Return the [X, Y] coordinate for the center point of the cell that contains the specified text.  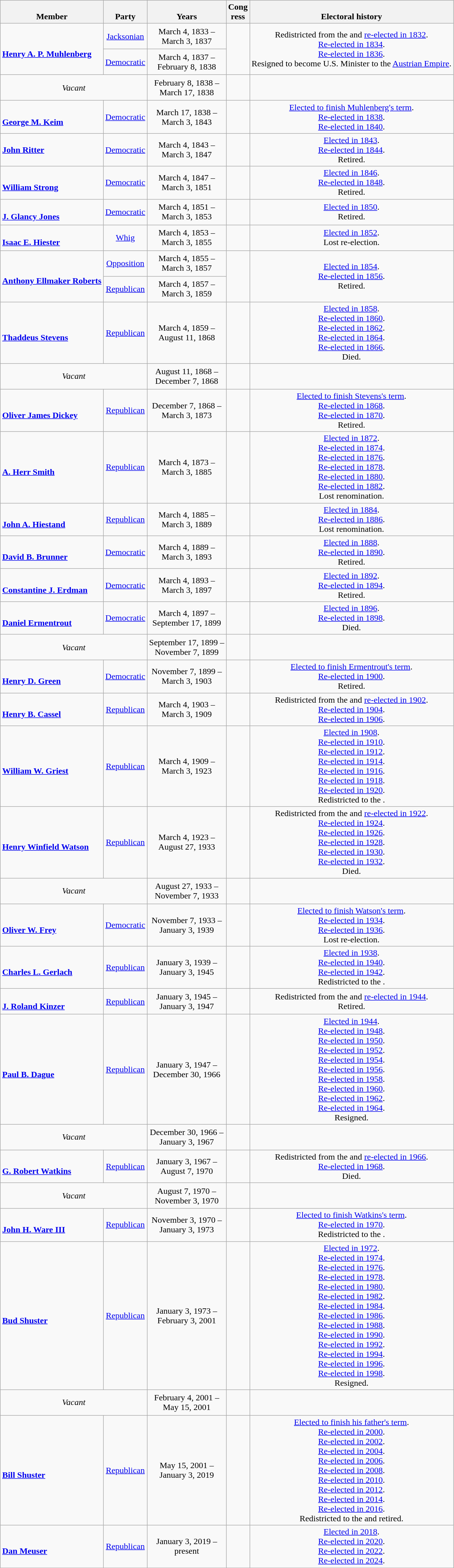
Party [125, 12]
Elected in 1938.Re-elected in 1940.Re-elected in 1942.Redistricted to the . [351, 967]
Elected in 1846.Re-elected in 1848.Retired. [351, 183]
George M. Keim [52, 117]
Elected in 1892.Re-elected in 1894.Retired. [351, 585]
March 4, 1843 –March 3, 1847 [187, 150]
Constantine J. Erdman [52, 585]
Anthony Ellmaker Roberts [52, 276]
December 7, 1868 –March 3, 1873 [187, 410]
Redistricted from the and re-elected in 1922.Re-elected in 1924.Re-elected in 1926.Re-elected in 1928.Re-elected in 1930.Re-elected in 1932.Died. [351, 842]
March 4, 1833 –March 3, 1837 [187, 36]
Elected to finish Muhlenberg's term.Re-elected in 1838.Re-elected in 1840. [351, 117]
Henry A. P. Muhlenberg [52, 49]
March 4, 1857 –March 3, 1859 [187, 289]
November 3, 1970 –January 3, 1973 [187, 1225]
John A. Hiestand [52, 519]
March 4, 1923 –August 27, 1933 [187, 842]
Electoral history [351, 12]
Paul B. Dague [52, 1069]
August 7, 1970 –November 3, 1970 [187, 1196]
Elected in 1843.Re-elected in 1844.Retired. [351, 150]
Dan Meuser [52, 1547]
J. Glancy Jones [52, 212]
March 4, 1859 –August 11, 1868 [187, 332]
Isaac E. Hiester [52, 238]
Elected in 1850.Retired. [351, 212]
March 4, 1837 –February 8, 1838 [187, 62]
November 7, 1933 –January 3, 1939 [187, 925]
January 3, 1945 –January 3, 1947 [187, 1002]
Elected in 1884.Re-elected in 1886.Lost renomination. [351, 519]
Bud Shuster [52, 1315]
Henry B. Cassel [52, 709]
December 30, 1966 –January 3, 1967 [187, 1137]
Daniel Ermentrout [52, 618]
February 4, 2001 –May 15, 2001 [187, 1402]
Elected to finish Stevens's term.Re-elected in 1868.Re-elected in 1870.Retired. [351, 410]
Elected in 2018.Re-elected in 2020.Re-elected in 2022.Re-elected in 2024. [351, 1547]
William Strong [52, 183]
March 4, 1851 –March 3, 1853 [187, 212]
John H. Ware III [52, 1225]
January 3, 1939 –January 3, 1945 [187, 967]
January 3, 1973 –February 3, 2001 [187, 1315]
March 17, 1838 –March 3, 1843 [187, 117]
Charles L. Gerlach [52, 967]
John Ritter [52, 150]
May 15, 2001 –January 3, 2019 [187, 1470]
September 17, 1899 –November 7, 1899 [187, 647]
Elected in 1852.Lost re-election. [351, 238]
Elected in 1854.Re-elected in 1856.Retired. [351, 276]
Whig [125, 238]
Henry D. Green [52, 676]
August 27, 1933 –November 7, 1933 [187, 891]
August 11, 1868 –December 7, 1868 [187, 376]
January 3, 2019 –present [187, 1547]
March 4, 1873 –March 3, 1885 [187, 467]
Opposition [125, 263]
G. Robert Watkins [52, 1166]
Jacksonian [125, 36]
Henry Winfield Watson [52, 842]
January 3, 1947 –December 30, 1966 [187, 1069]
March 4, 1847 –March 3, 1851 [187, 183]
Redistricted from the and re-elected in 1902.Re-elected in 1904.Re-elected in 1906. [351, 709]
Redistricted from the and re-elected in 1944.Retired. [351, 1002]
Oliver James Dickey [52, 410]
Elected in 1872.Re-elected in 1874.Re-elected in 1876.Re-elected in 1878.Re-elected in 1880.Re-elected in 1882.Lost renomination. [351, 467]
January 3, 1967 –August 7, 1970 [187, 1166]
Elected to finish Ermentrout's term.Re-elected in 1900.Retired. [351, 676]
November 7, 1899 –March 3, 1903 [187, 676]
Member [52, 12]
February 8, 1838 –March 17, 1838 [187, 88]
Elected in 1896.Re-elected in 1898.Died. [351, 618]
March 4, 1885 –March 3, 1889 [187, 519]
March 4, 1903 –March 3, 1909 [187, 709]
A. Herr Smith [52, 467]
Elected to finish Watkins's term.Re-elected in 1970.Redistricted to the . [351, 1225]
Years [187, 12]
Elected in 1858.Re-elected in 1860.Re-elected in 1862.Re-elected in 1864.Re-elected in 1866.Died. [351, 332]
Elected in 1888.Re-elected in 1890.Retired. [351, 552]
David B. Brunner [52, 552]
March 4, 1889 –March 3, 1893 [187, 552]
William W. Griest [52, 766]
March 4, 1897 –September 17, 1899 [187, 618]
March 4, 1853 –March 3, 1855 [187, 238]
March 4, 1855 –March 3, 1857 [187, 263]
March 4, 1909 –March 3, 1923 [187, 766]
Redistricted from the and re-elected in 1832.Re-elected in 1834.Re-elected in 1836.Resigned to become U.S. Minister to the Austrian Empire. [351, 49]
Redistricted from the and re-elected in 1966.Re-elected in 1968.Died. [351, 1166]
March 4, 1893 –March 3, 1897 [187, 585]
Congress [238, 12]
J. Roland Kinzer [52, 1002]
Oliver W. Frey [52, 925]
Bill Shuster [52, 1470]
Thaddeus Stevens [52, 332]
Elected to finish Watson's term.Re-elected in 1934.Re-elected in 1936.Lost re-election. [351, 925]
